Pinpoint the cell where the given text exists, returning its (x, y) midpoint coordinate. 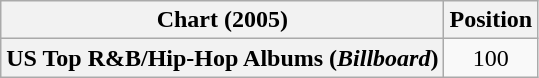
Chart (2005) (222, 20)
100 (491, 58)
Position (491, 20)
US Top R&B/Hip-Hop Albums (Billboard) (222, 58)
